Find where the given text appears and provide that cell's center as (X, Y) coordinate. 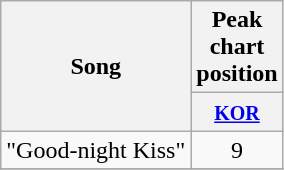
Peak chart position (237, 47)
9 (237, 150)
"Good-night Kiss" (96, 150)
KOR (237, 112)
Song (96, 66)
